Determine the (X, Y) coordinate at the center of the cell enclosing the given text.  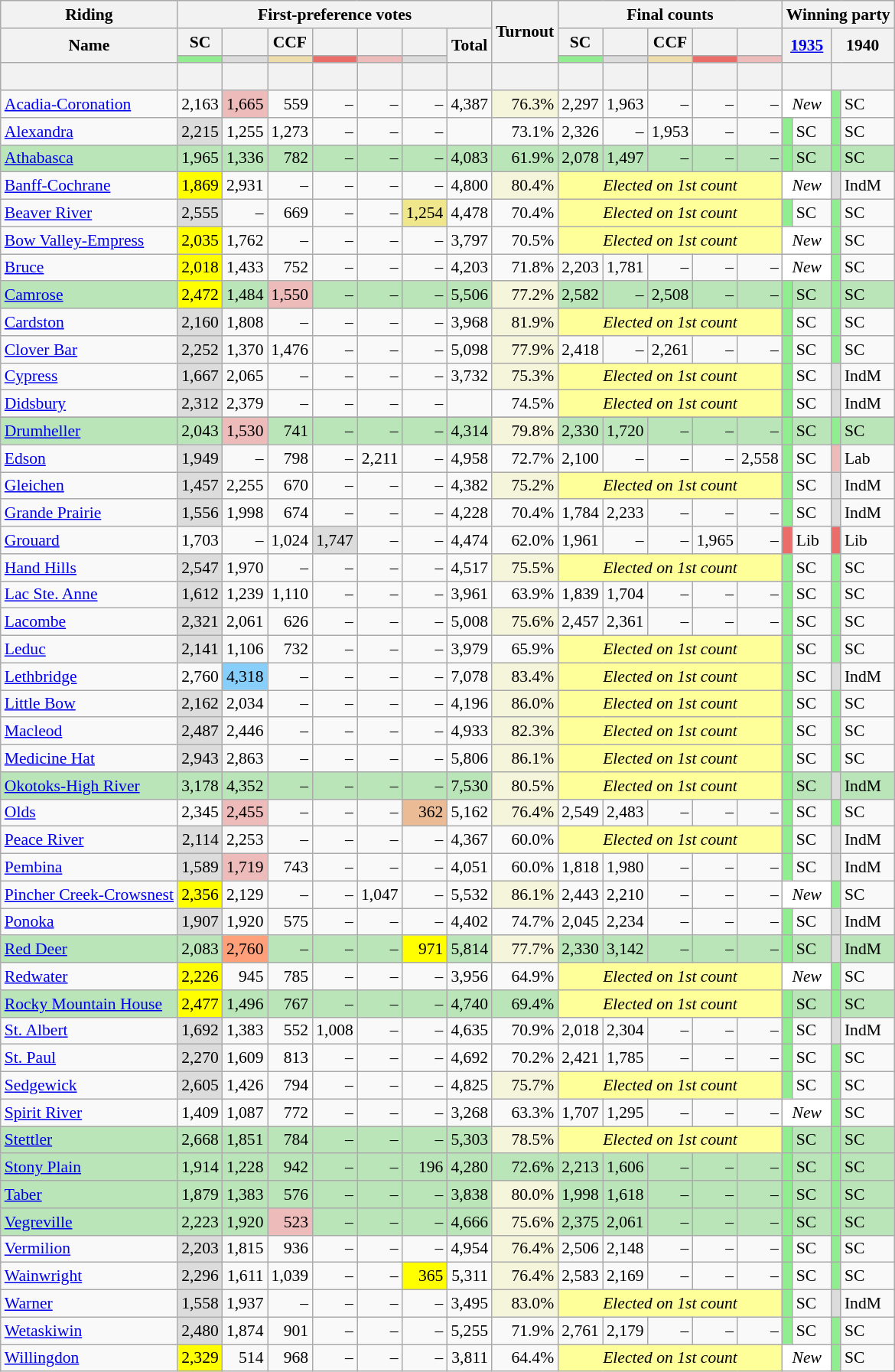
Final counts (670, 15)
1,106 (245, 650)
1,484 (245, 295)
5,255 (470, 1331)
1,704 (626, 595)
4,958 (470, 458)
2,035 (200, 240)
Stettler (89, 1140)
62.0% (525, 540)
2,605 (200, 1086)
1,239 (245, 595)
4,478 (470, 213)
St. Paul (89, 1058)
2,329 (200, 1358)
Grouard (89, 540)
362 (425, 813)
Stony Plain (89, 1168)
74.7% (525, 922)
5,303 (470, 1140)
7,078 (470, 676)
2,043 (200, 432)
1,665 (245, 104)
1,606 (626, 1168)
Turnout (525, 32)
Hand Hills (89, 568)
559 (291, 104)
1,869 (200, 186)
Edson (89, 458)
971 (425, 950)
2,114 (200, 840)
3,142 (626, 950)
2,296 (200, 1276)
4,051 (470, 868)
514 (245, 1358)
86.0% (525, 704)
2,483 (626, 813)
1,087 (245, 1113)
1,667 (200, 376)
Lac Ste. Anne (89, 595)
2,179 (626, 1331)
2,326 (580, 132)
70.2% (525, 1058)
523 (291, 1222)
Cypress (89, 376)
1,707 (580, 1113)
Taber (89, 1194)
2,555 (200, 213)
2,931 (245, 186)
4,635 (470, 1031)
2,226 (200, 976)
2,255 (245, 486)
2,443 (580, 895)
2,100 (580, 458)
Pincher Creek-Crowsnest (89, 895)
1,953 (670, 132)
Willingdon (89, 1358)
Gleichen (89, 486)
1,618 (626, 1194)
2,169 (626, 1276)
4,954 (470, 1249)
Rocky Mountain House (89, 1004)
2,233 (626, 513)
4,933 (470, 732)
4,825 (470, 1086)
772 (291, 1113)
3,811 (470, 1358)
2,863 (245, 758)
1,784 (580, 513)
1,874 (245, 1331)
5,532 (470, 895)
5,311 (470, 1276)
4,740 (470, 1004)
2,508 (670, 295)
71.8% (525, 268)
2,252 (200, 350)
Winning party (838, 15)
741 (291, 432)
1,612 (200, 595)
2,141 (200, 650)
Lacombe (89, 622)
4,382 (470, 486)
936 (291, 1249)
2,582 (580, 295)
Ponoka (89, 922)
1,295 (626, 1113)
767 (291, 1004)
1,558 (200, 1304)
2,361 (626, 622)
Medicine Hat (89, 758)
72.6% (525, 1168)
5,162 (470, 813)
Pembina (89, 868)
3,956 (470, 976)
Redwater (89, 976)
4,228 (470, 513)
64.9% (525, 976)
752 (291, 268)
1,530 (245, 432)
5,008 (470, 622)
2,253 (245, 840)
2,321 (200, 622)
4,318 (245, 676)
70.5% (525, 240)
1,747 (335, 540)
2,583 (580, 1276)
5,814 (470, 950)
2,506 (580, 1249)
1,370 (245, 350)
626 (291, 622)
4,387 (470, 104)
80.0% (525, 1194)
3,968 (470, 322)
1,879 (200, 1194)
78.5% (525, 1140)
Grande Prairie (89, 513)
4,474 (470, 540)
1,457 (200, 486)
4,203 (470, 268)
5,506 (470, 295)
1,008 (335, 1031)
1,970 (245, 568)
1,589 (200, 868)
3,732 (470, 376)
4,352 (245, 786)
669 (291, 213)
4,083 (470, 158)
1,426 (245, 1086)
2,215 (200, 132)
Okotoks-High River (89, 786)
2,761 (580, 1331)
2,312 (200, 404)
784 (291, 1140)
2,943 (200, 758)
1,762 (245, 240)
2,162 (200, 704)
2,379 (245, 404)
3,268 (470, 1113)
2,446 (245, 732)
75.5% (525, 568)
2,304 (626, 1031)
79.8% (525, 432)
Drumheller (89, 432)
70.9% (525, 1031)
1,550 (291, 295)
77.2% (525, 295)
7,530 (470, 786)
3,838 (470, 1194)
1,963 (626, 104)
1,497 (626, 158)
Spirit River (89, 1113)
2,160 (200, 322)
3,797 (470, 240)
2,477 (200, 1004)
77.7% (525, 950)
Sedgewick (89, 1086)
4,196 (470, 704)
2,487 (200, 732)
71.9% (525, 1331)
1,110 (291, 595)
1,476 (291, 350)
670 (291, 486)
2,270 (200, 1058)
76.3% (525, 104)
Riding (89, 15)
77.9% (525, 350)
Acadia-Coronation (89, 104)
365 (425, 1276)
Little Bow (89, 704)
2,223 (200, 1222)
63.9% (525, 595)
82.3% (525, 732)
Bruce (89, 268)
73.1% (525, 132)
64.4% (525, 1358)
1,409 (200, 1113)
80.4% (525, 186)
2,549 (580, 813)
196 (425, 1168)
Beaver River (89, 213)
2,297 (580, 104)
Alexandra (89, 132)
1,949 (200, 458)
Wetaskiwin (89, 1331)
Vermilion (89, 1249)
942 (291, 1168)
1,228 (245, 1168)
3,961 (470, 595)
1,273 (291, 132)
2,210 (626, 895)
576 (291, 1194)
2,129 (245, 895)
1,692 (200, 1031)
4,280 (470, 1168)
1,047 (379, 895)
3,495 (470, 1304)
1,609 (245, 1058)
1,433 (245, 268)
785 (291, 976)
1,720 (626, 432)
Peace River (89, 840)
2,418 (580, 350)
4,800 (470, 186)
Didsbury (89, 404)
Lab (867, 458)
1,818 (580, 868)
Leduc (89, 650)
2,558 (760, 458)
2,034 (245, 704)
Clover Bar (89, 350)
Macleod (89, 732)
1,611 (245, 1276)
Cardston (89, 322)
1940 (863, 46)
798 (291, 458)
4,666 (470, 1222)
1,914 (200, 1168)
674 (291, 513)
1,937 (245, 1304)
75.3% (525, 376)
1,255 (245, 132)
61.9% (525, 158)
First-preference votes (335, 15)
1,785 (626, 1058)
1,907 (200, 922)
1,496 (245, 1004)
968 (291, 1358)
1935 (807, 46)
75.2% (525, 486)
2,211 (379, 458)
743 (291, 868)
Athabasca (89, 158)
2,356 (200, 895)
Olds (89, 813)
782 (291, 158)
Name (89, 46)
1,961 (580, 540)
2,455 (245, 813)
69.4% (525, 1004)
2,148 (626, 1249)
1,039 (291, 1276)
Vegreville (89, 1222)
2,083 (200, 950)
1,808 (245, 322)
1,024 (291, 540)
901 (291, 1331)
1,851 (245, 1140)
63.3% (525, 1113)
2,234 (626, 922)
65.9% (525, 650)
Wainwright (89, 1276)
3,178 (200, 786)
83.0% (525, 1304)
1,556 (200, 513)
Lethbridge (89, 676)
83.4% (525, 676)
2,213 (580, 1168)
4,517 (470, 568)
3,979 (470, 650)
2,163 (200, 104)
4,367 (470, 840)
2,261 (670, 350)
Warner (89, 1304)
1,703 (200, 540)
1,336 (245, 158)
75.7% (525, 1086)
1,719 (245, 868)
St. Albert (89, 1031)
1,839 (580, 595)
Red Deer (89, 950)
2,421 (580, 1058)
1,781 (626, 268)
1,815 (245, 1249)
Total (470, 46)
2,457 (580, 622)
2,078 (580, 158)
813 (291, 1058)
2,480 (200, 1331)
81.9% (525, 322)
5,098 (470, 350)
2,668 (200, 1140)
2,345 (200, 813)
Banff-Cochrane (89, 186)
575 (291, 922)
945 (245, 976)
Bow Valley-Empress (89, 240)
4,692 (470, 1058)
Camrose (89, 295)
552 (291, 1031)
72.7% (525, 458)
4,402 (470, 922)
4,314 (470, 432)
2,375 (580, 1222)
80.5% (525, 786)
1,980 (626, 868)
2,065 (245, 376)
2,472 (200, 295)
2,045 (580, 922)
1,254 (425, 213)
732 (291, 650)
2,547 (200, 568)
5,806 (470, 758)
794 (291, 1086)
74.5% (525, 404)
